Output the [x, y] coordinate of the center of the cell containing the given text.  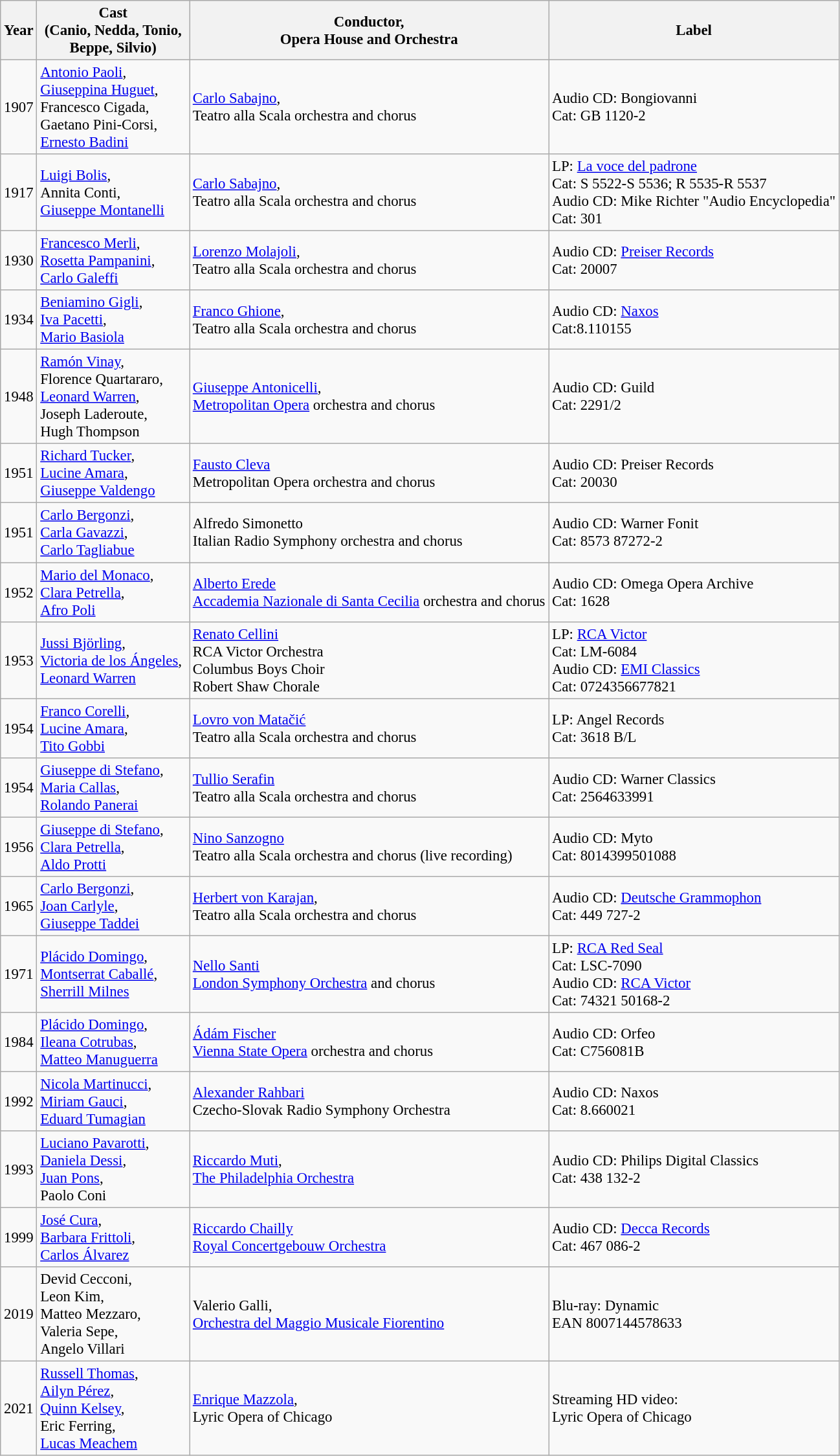
Carlo Bergonzi, Joan Carlyle,Giuseppe Taddei [113, 906]
LP: RCA VictorCat: LM-6084 Audio CD: EMI Classics Cat: 0724356677821 [694, 660]
Audio CD: Preiser Records Cat: 20007 [694, 261]
Ádám Fischer Vienna State Opera orchestra and chorus [369, 1042]
Antonio Paoli,Giuseppina Huguet,Francesco Cigada,Gaetano Pini-Corsi,Ernesto Badini [113, 107]
1992 [19, 1101]
Cast(Canio, Nedda, Tonio, Beppe, Silvio) [113, 30]
Richard Tucker,Lucine Amara,Giuseppe Valdengo [113, 474]
Plácido Domingo,Montserrat Caballé,Sherrill Milnes [113, 974]
1999 [19, 1238]
1948 [19, 397]
Russell Thomas,Ailyn Pérez,Quinn Kelsey,Eric Ferring,Lucas Meachem [113, 1409]
1956 [19, 847]
Luciano Pavarotti,Daniela Dessi,Juan Pons,Paolo Coni [113, 1169]
Alfredo Simonetto Italian Radio Symphony orchestra and chorus [369, 533]
Audio CD: Preiser RecordsCat: 20030 [694, 474]
1934 [19, 320]
Audio CD: Bongiovanni Cat: GB 1120-2 [694, 107]
Audio CD: MytoCat: 8014399501088 [694, 847]
1953 [19, 660]
Audio CD: Naxos Cat: 8.660021 [694, 1101]
Audio CD: Warner ClassicsCat: 2564633991 [694, 787]
Conductor,Opera House and Orchestra [369, 30]
1965 [19, 906]
Giuseppe di Stefano,Clara Petrella,Aldo Protti [113, 847]
Audio CD: Orfeo Cat: C756081B [694, 1042]
Beniamino Gigli,Iva Pacetti,Mario Basiola [113, 320]
1930 [19, 261]
Audio CD: Warner FonitCat: 8573 87272-2 [694, 533]
Plácido Domingo,Ileana Cotrubas,Matteo Manuguerra [113, 1042]
Luigi Bolis,Annita Conti,Giuseppe Montanelli [113, 193]
1917 [19, 193]
Franco Ghione,Teatro alla Scala orchestra and chorus [369, 320]
1984 [19, 1042]
1993 [19, 1169]
Audio CD: Naxos Cat:8.110155 [694, 320]
2021 [19, 1409]
Renato CelliniRCA Victor OrchestraColumbus Boys ChoirRobert Shaw Chorale [369, 660]
Franco Corelli,Lucine Amara,Tito Gobbi [113, 728]
Lovro von MatačićTeatro alla Scala orchestra and chorus [369, 728]
Enrique Mazzola,Lyric Opera of Chicago [369, 1409]
Audio CD: GuildCat: 2291/2 [694, 397]
1971 [19, 974]
Devid Cecconi,Leon Kim,Matteo Mezzaro,Valeria Sepe,Angelo Villari [113, 1314]
Blu-ray: Dynamic EAN 8007144578633 [694, 1314]
Audio CD: Omega Opera ArchiveCat: 1628 [694, 592]
Giuseppe Antonicelli,Metropolitan Opera orchestra and chorus [369, 397]
Nello SantiLondon Symphony Orchestra and chorus [369, 974]
Tullio SerafinTeatro alla Scala orchestra and chorus [369, 787]
Herbert von Karajan,Teatro alla Scala orchestra and chorus [369, 906]
Alexander RahbariCzecho-Slovak Radio Symphony Orchestra [369, 1101]
José Cura,Barbara Frittoli,Carlos Álvarez [113, 1238]
Jussi Björling,Victoria de los Ángeles,Leonard Warren [113, 660]
Riccardo Muti, The Philadelphia Orchestra [369, 1169]
Label [694, 30]
Nicola Martinucci,Miriam Gauci,Eduard Tumagian [113, 1101]
LP: La voce del padroneCat: S 5522-S 5536; R 5535-R 5537Audio CD: Mike Richter "Audio Encyclopedia"Cat: 301 [694, 193]
Lorenzo Molajoli,Teatro alla Scala orchestra and chorus [369, 261]
Francesco Merli,Rosetta Pampanini,Carlo Galeffi [113, 261]
Valerio Galli,Orchestra del Maggio Musicale Fiorentino [369, 1314]
Year [19, 30]
Nino SanzognoTeatro alla Scala orchestra and chorus (live recording) [369, 847]
2019 [19, 1314]
LP: RCA Red SealCat: LSC-7090 Audio CD: RCA VictorCat: 74321 50168-2 [694, 974]
Mario del Monaco,Clara Petrella,Afro Poli [113, 592]
Riccardo ChaillyRoyal Concertgebouw Orchestra [369, 1238]
Fausto Cleva Metropolitan Opera orchestra and chorus [369, 474]
Giuseppe di Stefano,Maria Callas,Rolando Panerai [113, 787]
Audio CD: Philips Digital Classics Cat: 438 132-2 [694, 1169]
1952 [19, 592]
Audio CD: Decca RecordsCat: 467 086-2 [694, 1238]
Alberto EredeAccademia Nazionale di Santa Cecilia orchestra and chorus [369, 592]
Carlo Bergonzi,Carla Gavazzi,Carlo Tagliabue [113, 533]
1907 [19, 107]
LP: Angel RecordsCat: 3618 B/L [694, 728]
Ramón Vinay,Florence Quartararo,Leonard Warren,Joseph Laderoute,Hugh Thompson [113, 397]
Streaming HD video:Lyric Opera of Chicago [694, 1409]
Audio CD: Deutsche GrammophonCat: 449 727-2 [694, 906]
